Provide the [x, y] coordinate of the cell's center where the given text is located.  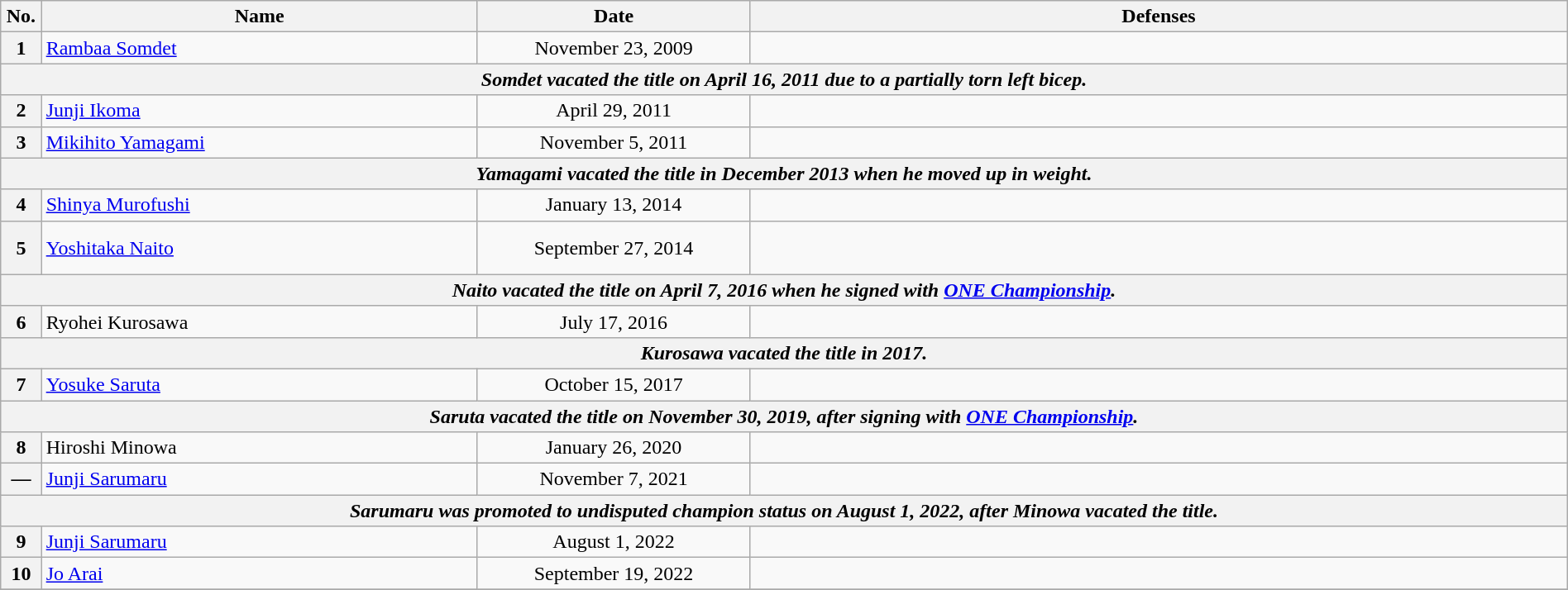
Saruta vacated the title on November 30, 2019, after signing with ONE Championship. [784, 416]
Naito vacated the title on April 7, 2016 when he signed with ONE Championship. [784, 290]
No. [22, 17]
2 [22, 111]
Ryohei Kurosawa [260, 321]
5 [22, 248]
Yosuke Saruta [260, 384]
Shinya Murofushi [260, 205]
Defenses [1159, 17]
Rambaa Somdet [260, 48]
November 5, 2011 [614, 142]
Somdet vacated the title on April 16, 2011 due to a partially torn left bicep. [784, 79]
— [22, 479]
Hiroshi Minowa [260, 448]
10 [22, 573]
Yamagami vacated the title in December 2013 when he moved up in weight. [784, 174]
January 13, 2014 [614, 205]
Kurosawa vacated the title in 2017. [784, 353]
Yoshitaka Naito [260, 248]
July 17, 2016 [614, 321]
7 [22, 384]
October 15, 2017 [614, 384]
4 [22, 205]
Sarumaru was promoted to undisputed champion status on August 1, 2022, after Minowa vacated the title. [784, 511]
Jo Arai [260, 573]
April 29, 2011 [614, 111]
November 23, 2009 [614, 48]
8 [22, 448]
Name [260, 17]
September 27, 2014 [614, 248]
3 [22, 142]
November 7, 2021 [614, 479]
August 1, 2022 [614, 542]
Date [614, 17]
6 [22, 321]
January 26, 2020 [614, 448]
Mikihito Yamagami [260, 142]
1 [22, 48]
Junji Ikoma [260, 111]
September 19, 2022 [614, 573]
9 [22, 542]
